Return the [x, y] coordinate for the center point of the cell that contains the specified text.  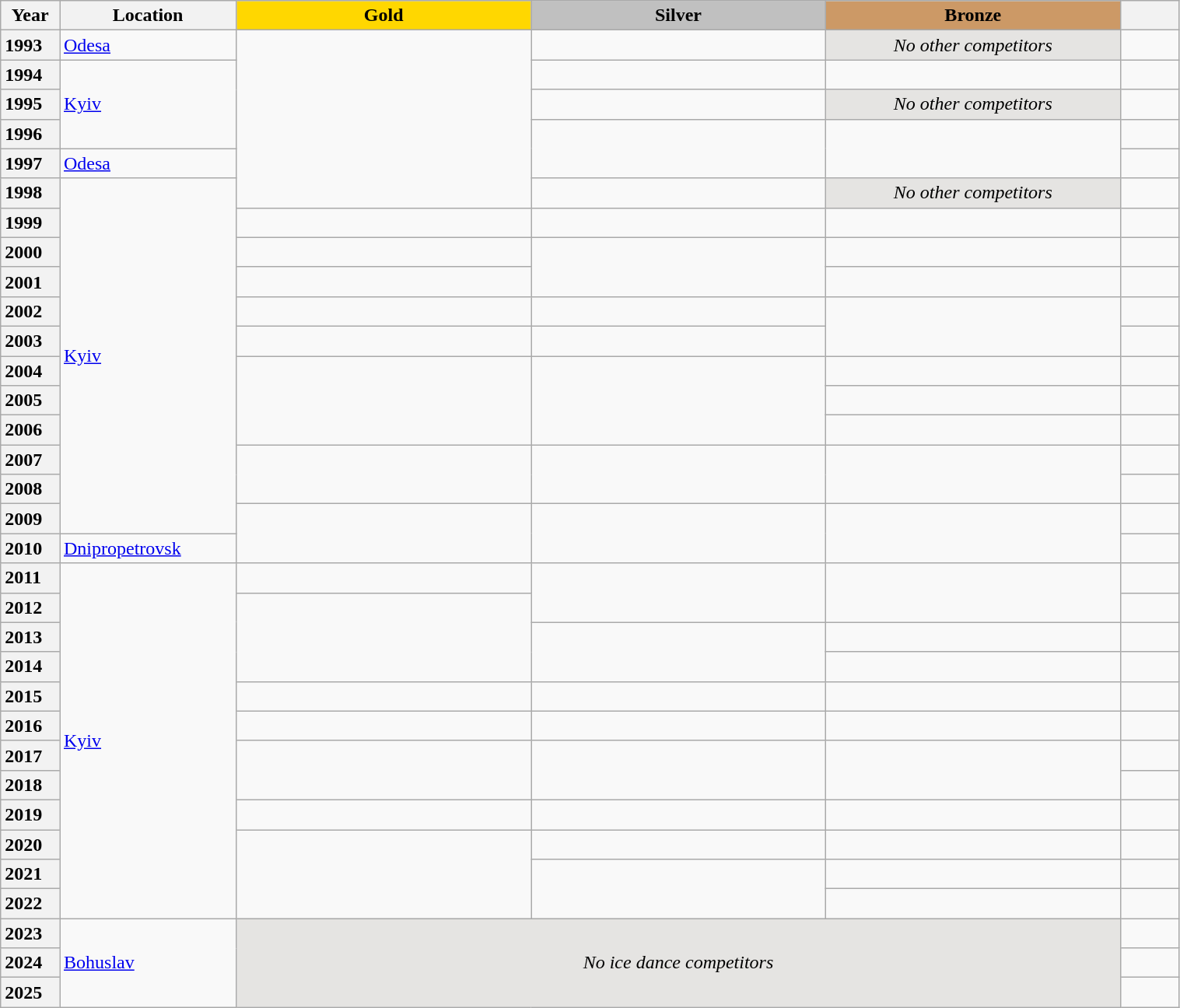
2020 [30, 844]
2014 [30, 667]
Silver [678, 16]
1996 [30, 134]
Gold [384, 16]
2017 [30, 755]
Location [148, 16]
2000 [30, 252]
1994 [30, 75]
Bohuslav [148, 963]
2024 [30, 963]
2015 [30, 696]
2007 [30, 460]
2009 [30, 519]
2025 [30, 992]
2008 [30, 489]
No ice dance competitors [678, 963]
2016 [30, 726]
2013 [30, 637]
2018 [30, 785]
2005 [30, 401]
2023 [30, 933]
2002 [30, 311]
2010 [30, 548]
Year [30, 16]
1993 [30, 45]
2004 [30, 371]
2011 [30, 578]
2003 [30, 341]
2012 [30, 607]
1999 [30, 222]
2021 [30, 874]
2006 [30, 430]
1997 [30, 163]
1998 [30, 193]
Dnipropetrovsk [148, 548]
1995 [30, 104]
Bronze [972, 16]
2001 [30, 282]
2022 [30, 904]
2019 [30, 814]
